Return (X, Y) of the center of cell containing provided text 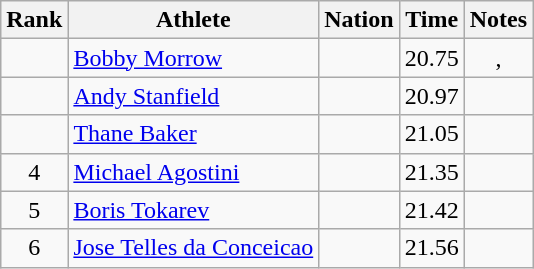
20.75 (432, 58)
5 (34, 210)
21.35 (432, 172)
Andy Stanfield (194, 96)
Notes (498, 20)
21.05 (432, 134)
, (498, 58)
4 (34, 172)
6 (34, 248)
Boris Tokarev (194, 210)
20.97 (432, 96)
Thane Baker (194, 134)
Bobby Morrow (194, 58)
21.42 (432, 210)
Nation (359, 20)
21.56 (432, 248)
Rank (34, 20)
Athlete (194, 20)
Michael Agostini (194, 172)
Jose Telles da Conceicao (194, 248)
Time (432, 20)
